Output the [X, Y] coordinate of the center of the cell containing the given text.  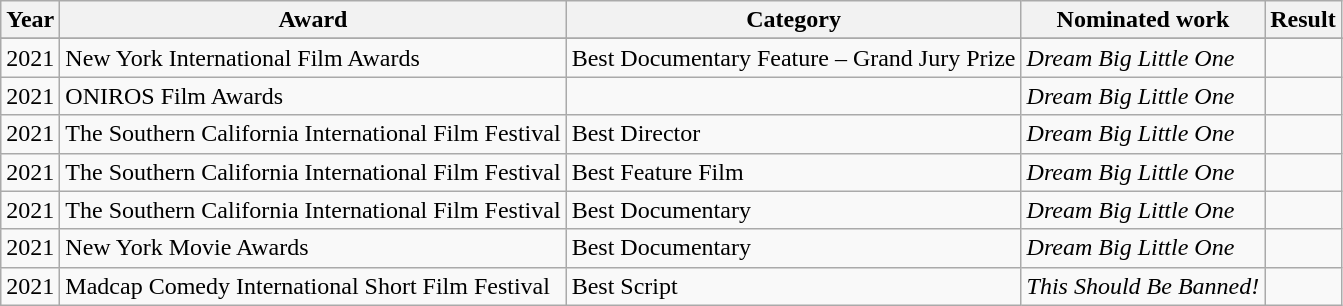
Best Script [794, 286]
Madcap Comedy International Short Film Festival [313, 286]
Result [1303, 20]
ONIROS Film Awards [313, 96]
New York International Film Awards [313, 58]
New York Movie Awards [313, 248]
Best Director [794, 134]
Best Documentary Feature – Grand Jury Prize [794, 58]
Best Feature Film [794, 172]
This Should Be Banned! [1143, 286]
Category [794, 20]
Nominated work [1143, 20]
Award [313, 20]
Year [30, 20]
